Provide the (x, y) coordinate of the cell's center where the given text is located.  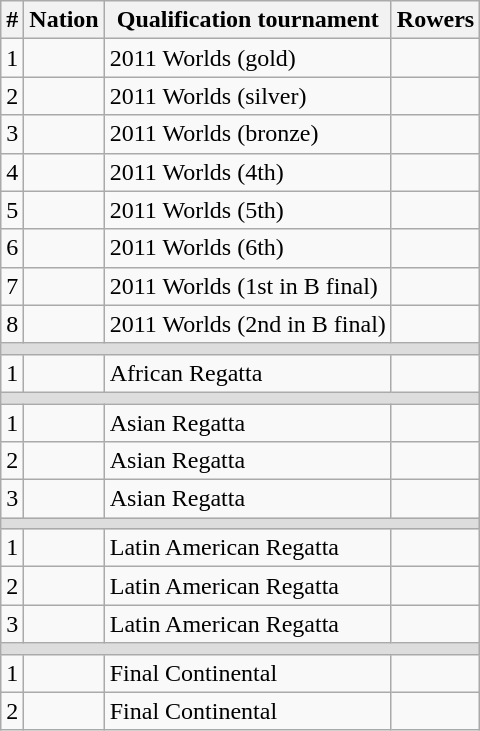
2011 Worlds (2nd in B final) (248, 324)
Nation (64, 20)
4 (12, 172)
2011 Worlds (bronze) (248, 134)
Rowers (435, 20)
2011 Worlds (gold) (248, 58)
2011 Worlds (4th) (248, 172)
2011 Worlds (silver) (248, 96)
2011 Worlds (5th) (248, 210)
Qualification tournament (248, 20)
2011 Worlds (1st in B final) (248, 286)
6 (12, 248)
2011 Worlds (6th) (248, 248)
7 (12, 286)
8 (12, 324)
# (12, 20)
5 (12, 210)
African Regatta (248, 373)
